Search for the cell housing the specified text and yield its (X, Y) center coordinate. 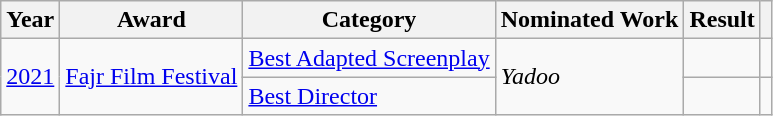
Nominated Work (590, 20)
Year (30, 20)
Result (722, 20)
2021 (30, 77)
Category (369, 20)
Best Director (369, 96)
Fajr Film Festival (152, 77)
Award (152, 20)
Yadoo (590, 77)
Best Adapted Screenplay (369, 58)
